Capture the cell that displays the provided text and extract its [X, Y] central coordinate. 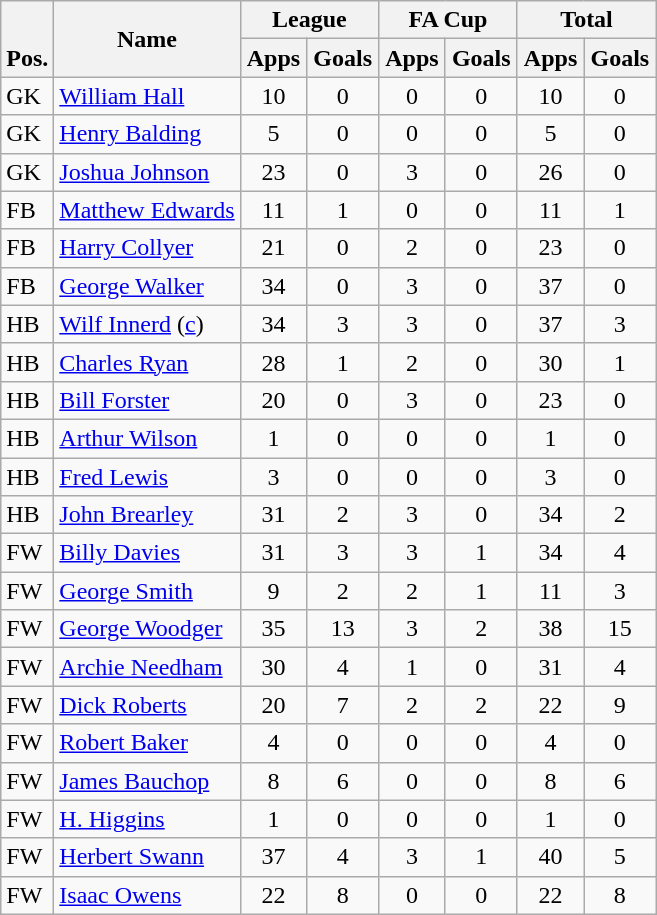
26 [550, 172]
Joshua Johnson [147, 172]
George Walker [147, 286]
William Hall [147, 96]
George Smith [147, 591]
28 [274, 362]
H. Higgins [147, 819]
Herbert Swann [147, 857]
Billy Davies [147, 553]
35 [274, 629]
Pos. [28, 39]
38 [550, 629]
21 [274, 248]
Charles Ryan [147, 362]
Arthur Wilson [147, 438]
Matthew Edwards [147, 210]
Name [147, 39]
John Brearley [147, 515]
Henry Balding [147, 134]
Total [586, 20]
Isaac Owens [147, 895]
7 [343, 705]
FA Cup [448, 20]
Wilf Innerd (c) [147, 324]
Robert Baker [147, 743]
Fred Lewis [147, 477]
League [310, 20]
Bill Forster [147, 400]
13 [343, 629]
Harry Collyer [147, 248]
Archie Needham [147, 667]
James Bauchop [147, 781]
Dick Roberts [147, 705]
George Woodger [147, 629]
15 [620, 629]
40 [550, 857]
